Return the [X, Y] coordinate for the center point of the cell that contains the specified text.  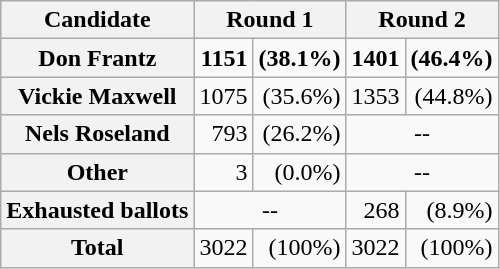
1353 [376, 96]
(44.8%) [452, 96]
Total [98, 248]
1075 [224, 96]
Other [98, 172]
Exhausted ballots [98, 210]
Don Frantz [98, 58]
Round 2 [422, 20]
Round 1 [270, 20]
(8.9%) [452, 210]
Candidate [98, 20]
(38.1%) [300, 58]
793 [224, 134]
(26.2%) [300, 134]
Nels Roseland [98, 134]
1151 [224, 58]
(46.4%) [452, 58]
(0.0%) [300, 172]
1401 [376, 58]
268 [376, 210]
Vickie Maxwell [98, 96]
3 [224, 172]
(35.6%) [300, 96]
